Scan for the cell matching the given text and deliver its [X, Y] coordinate at center. 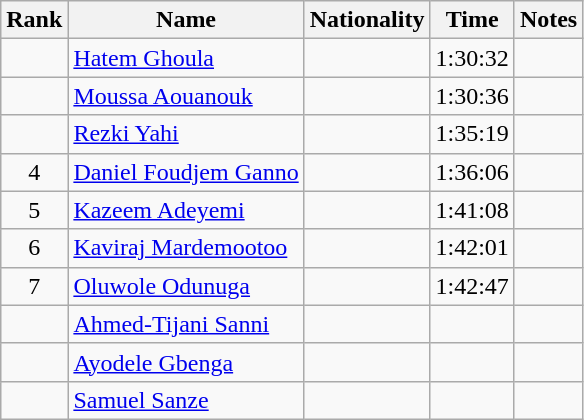
Kaviraj Mardemootoo [186, 248]
1:41:08 [472, 210]
Time [472, 20]
6 [34, 248]
1:36:06 [472, 172]
Rezki Yahi [186, 134]
Samuel Sanze [186, 400]
Rank [34, 20]
Notes [548, 20]
Ahmed-Tijani Sanni [186, 324]
Oluwole Odunuga [186, 286]
Hatem Ghoula [186, 58]
5 [34, 210]
Kazeem Adeyemi [186, 210]
1:30:32 [472, 58]
Daniel Foudjem Ganno [186, 172]
1:42:01 [472, 248]
1:30:36 [472, 96]
1:35:19 [472, 134]
1:42:47 [472, 286]
Nationality [367, 20]
4 [34, 172]
Moussa Aouanouk [186, 96]
7 [34, 286]
Ayodele Gbenga [186, 362]
Name [186, 20]
